Detect which cell encompasses the target text, then output its (X, Y) center coordinate. 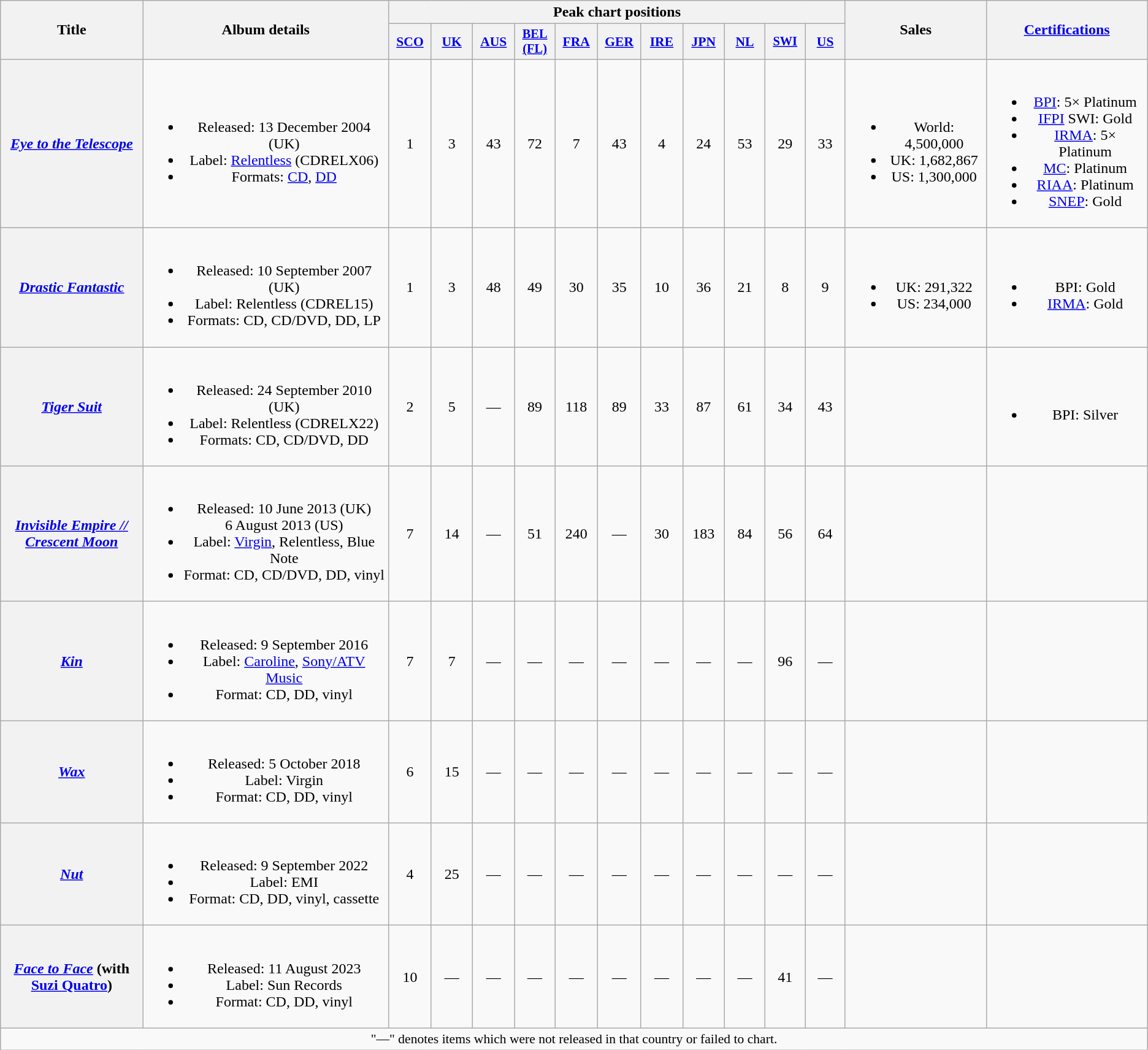
51 (535, 534)
9 (825, 288)
Released: 10 June 2013 (UK)6 August 2013 (US)Label: Virgin, Relentless, Blue NoteFormat: CD, CD/DVD, DD, vinyl (266, 534)
2 (410, 407)
BPI: 5× PlatinumIFPI SWI: GoldIRMA: 5× PlatinumMC: PlatinumRIAA: PlatinumSNEP: Gold (1067, 144)
GER (619, 42)
72 (535, 144)
Face to Face (with Suzi Quatro) (72, 976)
36 (703, 288)
NL (744, 42)
IRE (662, 42)
21 (744, 288)
Released: 9 September 2016Label: Caroline, Sony/ATV MusicFormat: CD, DD, vinyl (266, 661)
35 (619, 288)
41 (785, 976)
84 (744, 534)
87 (703, 407)
Wax (72, 772)
BEL (FL) (535, 42)
240 (576, 534)
183 (703, 534)
Eye to the Telescope (72, 144)
SCO (410, 42)
Drastic Fantastic (72, 288)
15 (451, 772)
UK (451, 42)
SWI (785, 42)
64 (825, 534)
56 (785, 534)
61 (744, 407)
Released: 24 September 2010 (UK)Label: Relentless (CDRELX22)Formats: CD, CD/DVD, DD (266, 407)
Released: 11 August 2023Label: Sun RecordsFormat: CD, DD, vinyl (266, 976)
29 (785, 144)
Title (72, 30)
BPI: GoldIRMA: Gold (1067, 288)
6 (410, 772)
AUS (493, 42)
World: 4,500,000UK: 1,682,867US: 1,300,000 (916, 144)
JPN (703, 42)
FRA (576, 42)
Kin (72, 661)
53 (744, 144)
8 (785, 288)
Released: 10 September 2007 (UK)Label: Relentless (CDREL15)Formats: CD, CD/DVD, DD, LP (266, 288)
5 (451, 407)
Sales (916, 30)
UK: 291,322US: 234,000 (916, 288)
118 (576, 407)
24 (703, 144)
14 (451, 534)
Released: 5 October 2018Label: VirginFormat: CD, DD, vinyl (266, 772)
49 (535, 288)
25 (451, 875)
48 (493, 288)
US (825, 42)
Nut (72, 875)
96 (785, 661)
Album details (266, 30)
Tiger Suit (72, 407)
34 (785, 407)
BPI: Silver (1067, 407)
Invisible Empire // Crescent Moon (72, 534)
"—" denotes items which were not released in that country or failed to chart. (574, 1039)
Released: 9 September 2022Label: EMIFormat: CD, DD, vinyl, cassette (266, 875)
Certifications (1067, 30)
Peak chart positions (617, 12)
Released: 13 December 2004 (UK)Label: Relentless (CDRELX06)Formats: CD, DD (266, 144)
